Scan for the cell matching the given text and deliver its (x, y) coordinate at center. 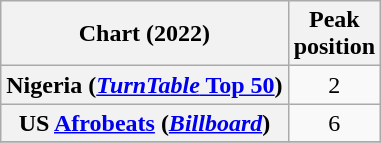
Nigeria (TurnTable Top 50) (144, 85)
2 (334, 85)
Peakposition (334, 34)
6 (334, 123)
Chart (2022) (144, 34)
US Afrobeats (Billboard) (144, 123)
